Return [x, y] of the center of cell containing provided text 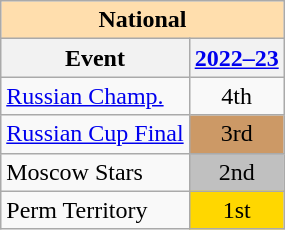
2022–23 [236, 58]
National [142, 20]
3rd [236, 134]
Russian Champ. [95, 96]
1st [236, 210]
2nd [236, 172]
Moscow Stars [95, 172]
Russian Cup Final [95, 134]
Event [95, 58]
Perm Territory [95, 210]
4th [236, 96]
